Scan for the cell matching the given text and deliver its [X, Y] coordinate at center. 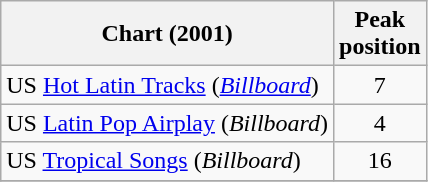
7 [380, 85]
Chart (2001) [168, 34]
US Tropical Songs (Billboard) [168, 161]
US Hot Latin Tracks (Billboard) [168, 85]
4 [380, 123]
Peakposition [380, 34]
16 [380, 161]
US Latin Pop Airplay (Billboard) [168, 123]
